Output the [x, y] coordinate of the center of the cell containing the given text.  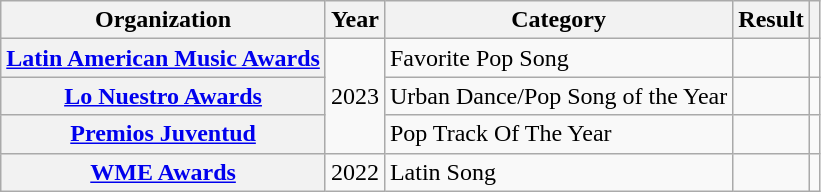
2022 [354, 172]
WME Awards [164, 172]
Category [558, 20]
Lo Nuestro Awards [164, 96]
Result [771, 20]
Pop Track Of The Year [558, 134]
Premios Juventud [164, 134]
Organization [164, 20]
Favorite Pop Song [558, 58]
Urban Dance/Pop Song of the Year [558, 96]
2023 [354, 96]
Year [354, 20]
Latin American Music Awards [164, 58]
Latin Song [558, 172]
